Determine the [x, y] coordinate at the center of the cell enclosing the given text.  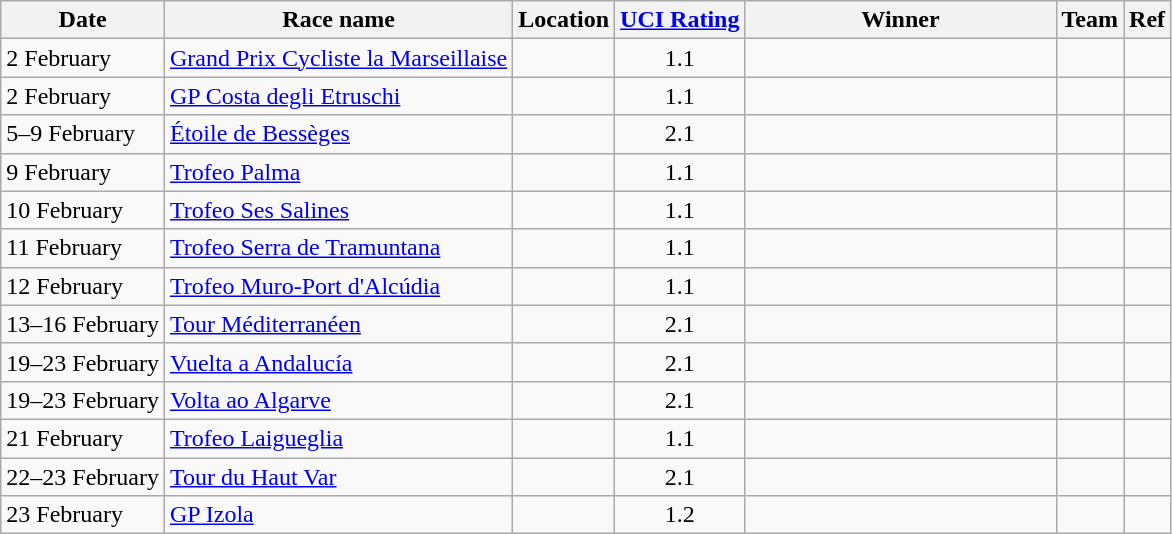
Vuelta a Andalucía [338, 362]
Grand Prix Cycliste la Marseillaise [338, 58]
23 February [83, 515]
13–16 February [83, 324]
Trofeo Laigueglia [338, 438]
Team [1090, 20]
12 February [83, 286]
Tour Méditerranéen [338, 324]
21 February [83, 438]
Trofeo Ses Salines [338, 210]
Étoile de Bessèges [338, 134]
1.2 [680, 515]
9 February [83, 172]
5–9 February [83, 134]
Location [564, 20]
GP Costa degli Etruschi [338, 96]
Trofeo Serra de Tramuntana [338, 248]
11 February [83, 248]
Race name [338, 20]
Volta ao Algarve [338, 400]
GP Izola [338, 515]
Trofeo Muro-Port d'Alcúdia [338, 286]
Tour du Haut Var [338, 477]
10 February [83, 210]
22–23 February [83, 477]
Ref [1148, 20]
Trofeo Palma [338, 172]
UCI Rating [680, 20]
Date [83, 20]
Winner [900, 20]
